Extract the (x, y) coordinate from the center of the cell holding the provided text.  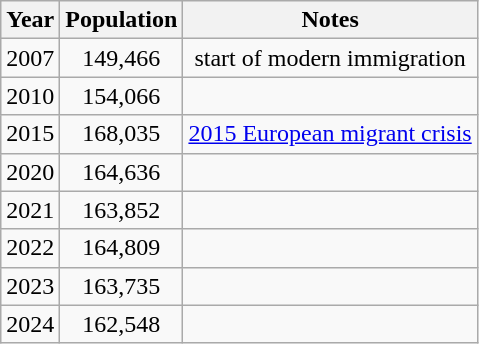
163,852 (122, 210)
2024 (30, 324)
2022 (30, 248)
Population (122, 20)
Notes (330, 20)
162,548 (122, 324)
2007 (30, 58)
Year (30, 20)
164,636 (122, 172)
2010 (30, 96)
2015 (30, 134)
149,466 (122, 58)
163,735 (122, 286)
2015 European migrant crisis (330, 134)
164,809 (122, 248)
2020 (30, 172)
2023 (30, 286)
2021 (30, 210)
154,066 (122, 96)
168,035 (122, 134)
start of modern immigration (330, 58)
